Detect which cell encompasses the target text, then output its (x, y) center coordinate. 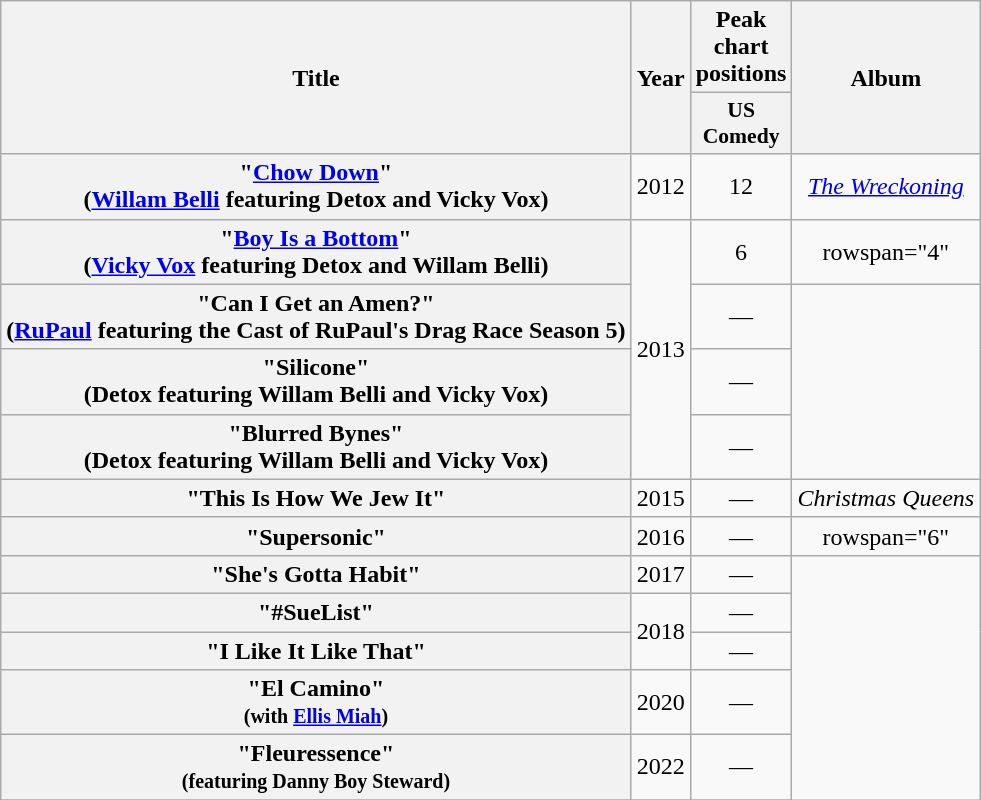
2016 (660, 536)
"She's Gotta Habit" (316, 574)
2012 (660, 186)
2013 (660, 349)
2015 (660, 498)
2017 (660, 574)
2020 (660, 702)
6 (741, 252)
Christmas Queens (886, 498)
Year (660, 78)
"Chow Down" (Willam Belli featuring Detox and Vicky Vox) (316, 186)
"Boy Is a Bottom" (Vicky Vox featuring Detox and Willam Belli) (316, 252)
Album (886, 78)
Peak chart positions (741, 47)
rowspan="4" (886, 252)
"El Camino" (with Ellis Miah) (316, 702)
"Can I Get an Amen?" (RuPaul featuring the Cast of RuPaul's Drag Race Season 5) (316, 316)
2022 (660, 768)
Title (316, 78)
"Blurred Bynes" (Detox featuring Willam Belli and Vicky Vox) (316, 446)
"This Is How We Jew It" (316, 498)
"I Like It Like That" (316, 651)
"#SueList" (316, 612)
"Fleuressence" (featuring Danny Boy Steward) (316, 768)
rowspan="6" (886, 536)
US Comedy (741, 124)
"Silicone" (Detox featuring Willam Belli and Vicky Vox) (316, 382)
"Supersonic" (316, 536)
12 (741, 186)
2018 (660, 631)
The Wreckoning (886, 186)
